Output the [x, y] coordinate of the center of the cell containing the given text.  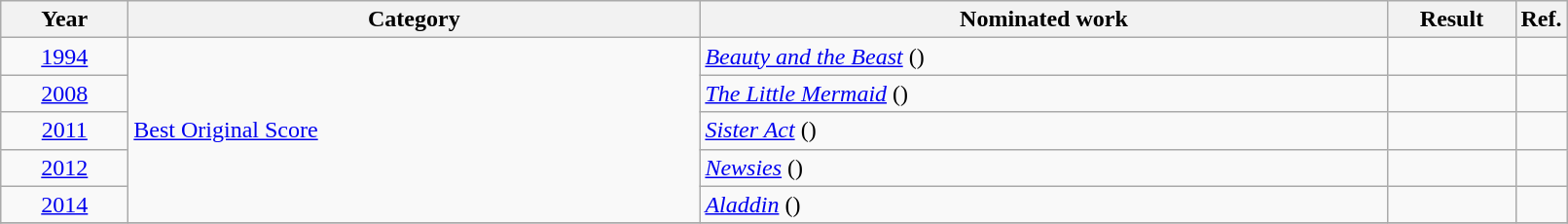
Aladdin () [1043, 205]
2008 [64, 93]
Beauty and the Beast () [1043, 56]
Ref. [1542, 19]
Year [64, 19]
Sister Act () [1043, 131]
2014 [64, 205]
2012 [64, 168]
The Little Mermaid () [1043, 93]
Category [415, 19]
Best Original Score [415, 131]
1994 [64, 56]
2011 [64, 131]
Newsies () [1043, 168]
Result [1452, 19]
Nominated work [1043, 19]
